Find where the given text appears and provide that cell's center as [x, y] coordinate. 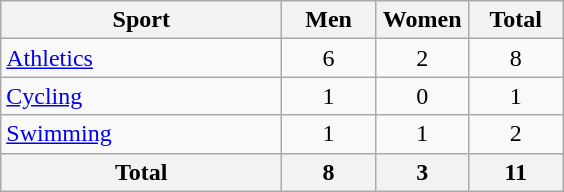
Men [329, 20]
0 [422, 96]
6 [329, 58]
Athletics [142, 58]
Cycling [142, 96]
Swimming [142, 134]
Women [422, 20]
Sport [142, 20]
11 [516, 172]
3 [422, 172]
